Capture the cell that displays the provided text and extract its [x, y] central coordinate. 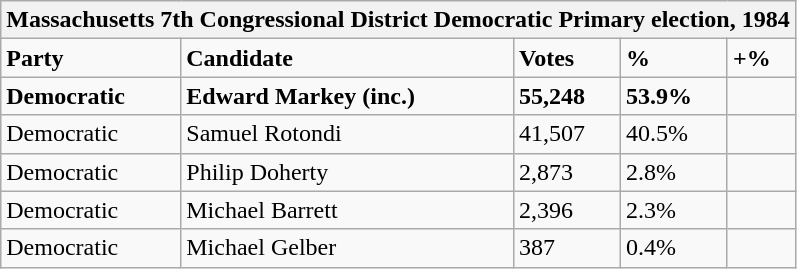
2.3% [674, 210]
Votes [568, 58]
Michael Gelber [348, 248]
0.4% [674, 248]
% [674, 58]
Candidate [348, 58]
Party [91, 58]
Edward Markey (inc.) [348, 96]
2,396 [568, 210]
2.8% [674, 172]
Massachusetts 7th Congressional District Democratic Primary election, 1984 [398, 20]
41,507 [568, 134]
+% [761, 58]
387 [568, 248]
2,873 [568, 172]
53.9% [674, 96]
Philip Doherty [348, 172]
40.5% [674, 134]
55,248 [568, 96]
Samuel Rotondi [348, 134]
Michael Barrett [348, 210]
